Find where the given text appears and provide that cell's center as [X, Y] coordinate. 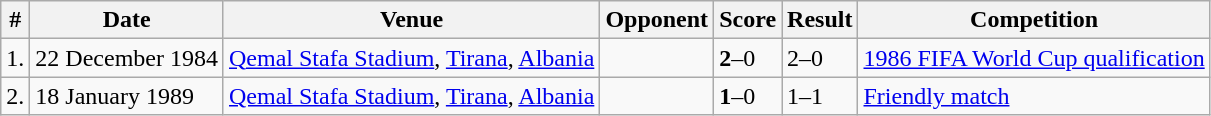
Date [127, 20]
Score [748, 20]
Friendly match [1034, 96]
22 December 1984 [127, 58]
# [16, 20]
Result [820, 20]
18 January 1989 [127, 96]
1–0 [748, 96]
1. [16, 58]
Venue [411, 20]
1986 FIFA World Cup qualification [1034, 58]
1–1 [820, 96]
2. [16, 96]
Competition [1034, 20]
Opponent [657, 20]
